Scan for the cell matching the given text and deliver its (x, y) coordinate at center. 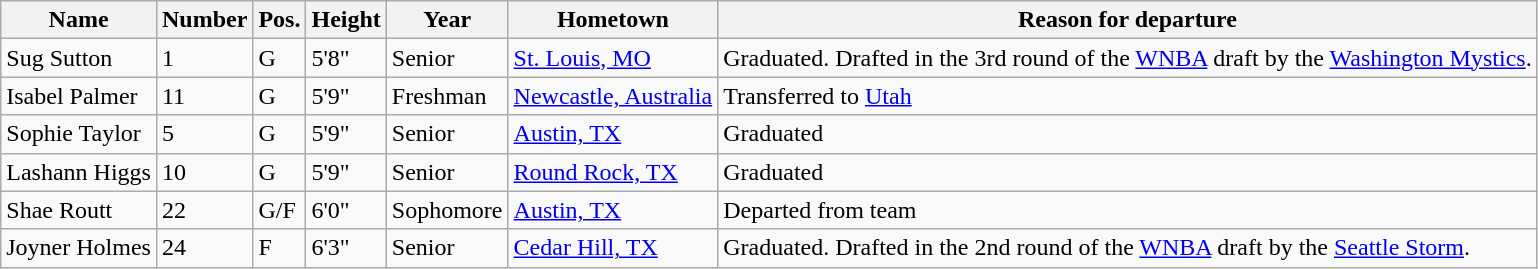
Hometown (613, 20)
G/F (280, 210)
Transferred to Utah (1128, 96)
Graduated. Drafted in the 3rd round of the WNBA draft by the Washington Mystics. (1128, 58)
11 (204, 96)
5 (204, 134)
6'0" (346, 210)
Round Rock, TX (613, 172)
1 (204, 58)
Number (204, 20)
Reason for departure (1128, 20)
Departed from team (1128, 210)
Sophomore (447, 210)
Cedar Hill, TX (613, 248)
5'8" (346, 58)
Freshman (447, 96)
Lashann Higgs (79, 172)
Sug Sutton (79, 58)
22 (204, 210)
Shae Routt (79, 210)
St. Louis, MO (613, 58)
Newcastle, Australia (613, 96)
Name (79, 20)
Height (346, 20)
Sophie Taylor (79, 134)
Pos. (280, 20)
Joyner Holmes (79, 248)
6'3" (346, 248)
F (280, 248)
Graduated. Drafted in the 2nd round of the WNBA draft by the Seattle Storm. (1128, 248)
Isabel Palmer (79, 96)
24 (204, 248)
10 (204, 172)
Year (447, 20)
